Capture the cell that displays the provided text and extract its (x, y) central coordinate. 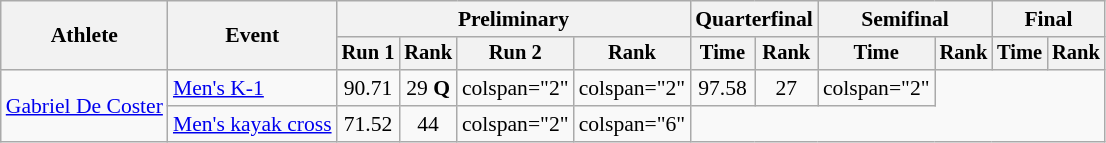
71.52 (368, 124)
29 Q (428, 88)
44 (428, 124)
Gabriel De Coster (84, 106)
Final (1048, 19)
Quarterfinal (754, 19)
Athlete (84, 36)
Run 2 (516, 54)
97.58 (722, 88)
27 (786, 88)
colspan="6" (632, 124)
90.71 (368, 88)
Men's kayak cross (252, 124)
Event (252, 36)
Run 1 (368, 54)
Preliminary (514, 19)
Men's K-1 (252, 88)
Semifinal (905, 19)
